Capture the cell that displays the provided text and extract its (x, y) central coordinate. 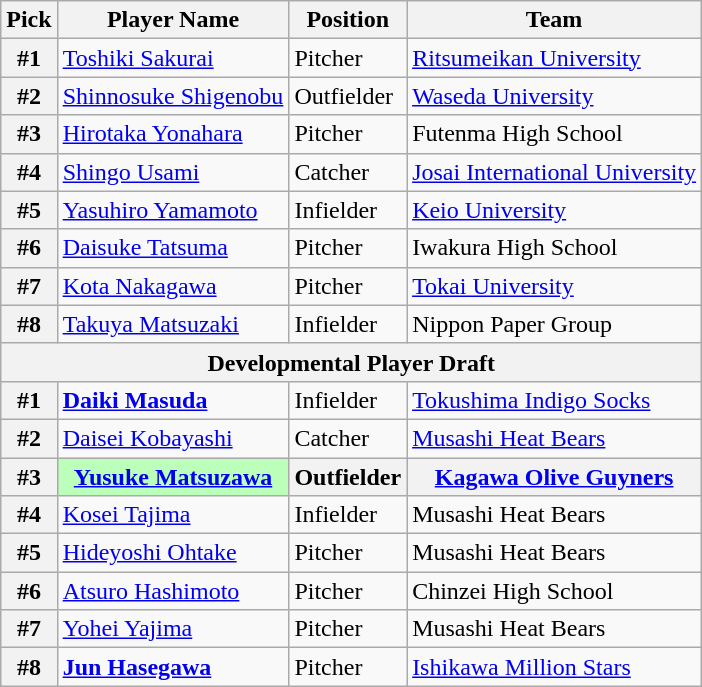
Toshiki Sakurai (173, 58)
Waseda University (554, 96)
Tokai University (554, 286)
Pick (29, 20)
Josai International University (554, 172)
Developmental Player Draft (352, 362)
Keio University (554, 210)
Nippon Paper Group (554, 324)
Daisuke Tatsuma (173, 248)
Atsuro Hashimoto (173, 591)
Chinzei High School (554, 591)
Yasuhiro Yamamoto (173, 210)
Kagawa Olive Guyners (554, 477)
Shingo Usami (173, 172)
Jun Hasegawa (173, 667)
Daiki Masuda (173, 400)
Daisei Kobayashi (173, 438)
Futenma High School (554, 134)
Team (554, 20)
Takuya Matsuzaki (173, 324)
Hideyoshi Ohtake (173, 553)
Player Name (173, 20)
Hirotaka Yonahara (173, 134)
Ritsumeikan University (554, 58)
Ishikawa Million Stars (554, 667)
Shinnosuke Shigenobu (173, 96)
Position (348, 20)
Kota Nakagawa (173, 286)
Yohei Yajima (173, 629)
Tokushima Indigo Socks (554, 400)
Yusuke Matsuzawa (173, 477)
Kosei Tajima (173, 515)
Iwakura High School (554, 248)
